Capture the cell that displays the provided text and extract its [X, Y] central coordinate. 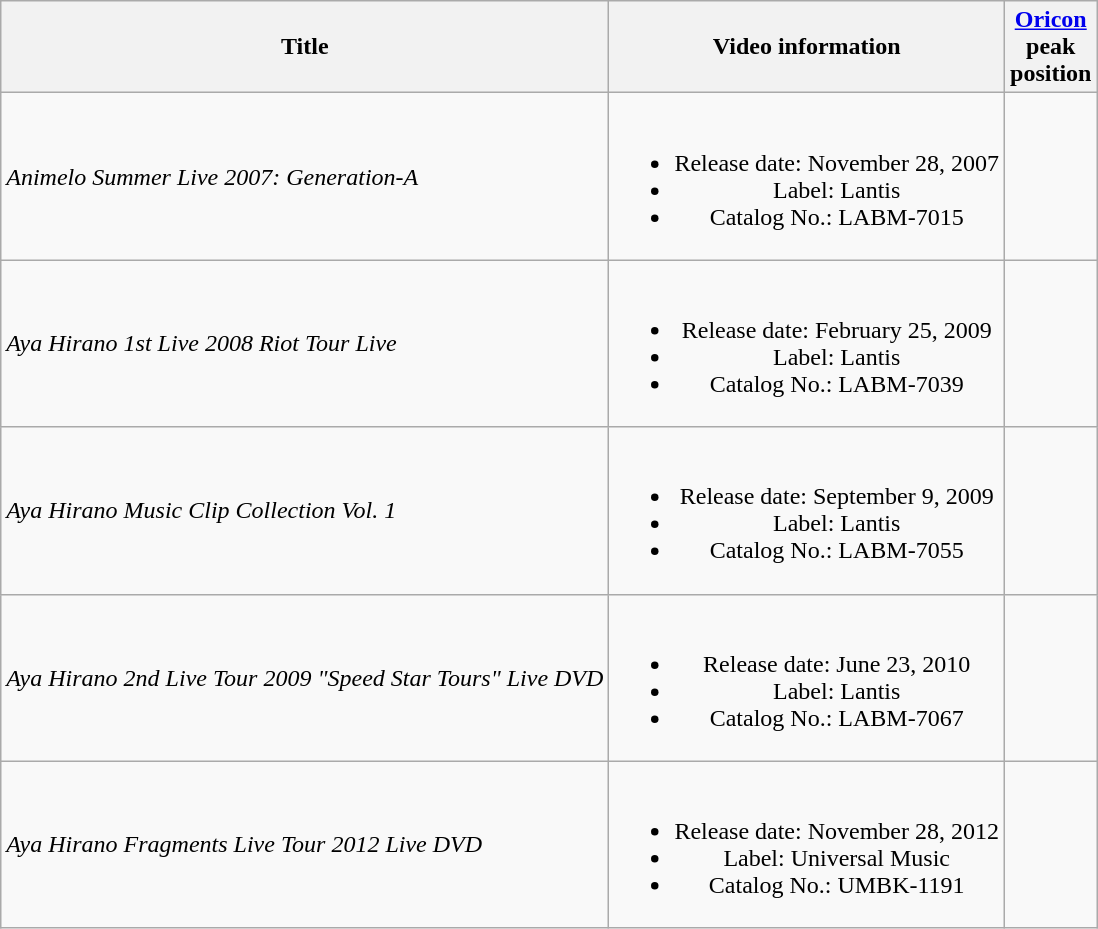
Oriconpeakposition [1051, 47]
Aya Hirano Music Clip Collection Vol. 1 [305, 510]
Release date: September 9, 2009Label: LantisCatalog No.: LABM-7055 [807, 510]
Release date: November 28, 2012Label: Universal MusicCatalog No.: UMBK-1191 [807, 844]
Release date: February 25, 2009Label: LantisCatalog No.: LABM-7039 [807, 344]
Title [305, 47]
Release date: June 23, 2010Label: LantisCatalog No.: LABM-7067 [807, 678]
Aya Hirano Fragments Live Tour 2012 Live DVD [305, 844]
Video information [807, 47]
Release date: November 28, 2007Label: LantisCatalog No.: LABM-7015 [807, 176]
Aya Hirano 2nd Live Tour 2009 "Speed Star Tours" Live DVD [305, 678]
Aya Hirano 1st Live 2008 Riot Tour Live [305, 344]
Animelo Summer Live 2007: Generation-A [305, 176]
